From the cell containing the given text, extract its center point as [X, Y] coordinate. 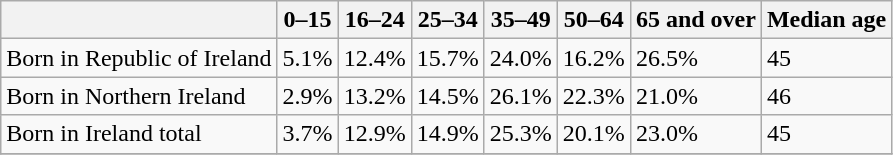
Born in Ireland total [139, 134]
15.7% [448, 58]
50–64 [594, 20]
21.0% [696, 96]
3.7% [308, 134]
14.5% [448, 96]
Born in Northern Ireland [139, 96]
65 and over [696, 20]
Median age [826, 20]
20.1% [594, 134]
26.5% [696, 58]
23.0% [696, 134]
14.9% [448, 134]
12.4% [374, 58]
13.2% [374, 96]
Born in Republic of Ireland [139, 58]
2.9% [308, 96]
25.3% [520, 134]
35–49 [520, 20]
16.2% [594, 58]
12.9% [374, 134]
26.1% [520, 96]
25–34 [448, 20]
0–15 [308, 20]
22.3% [594, 96]
24.0% [520, 58]
46 [826, 96]
16–24 [374, 20]
5.1% [308, 58]
